For the text-containing cell, return its midpoint in (X, Y) coordinate format. 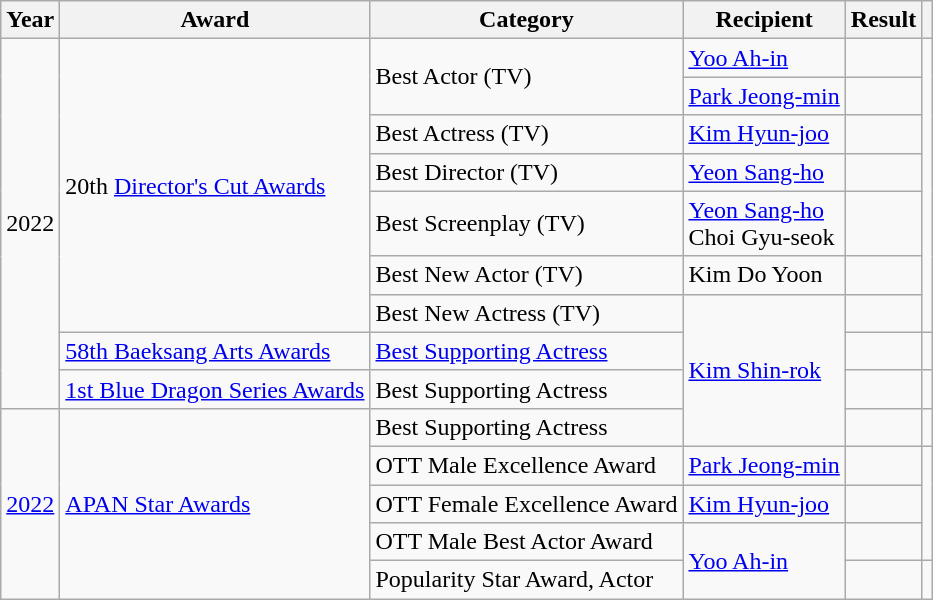
1st Blue Dragon Series Awards (215, 389)
Yeon Sang-ho Choi Gyu-seok (764, 224)
Recipient (764, 20)
Award (215, 20)
Result (883, 20)
Best Actress (TV) (526, 134)
58th Baeksang Arts Awards (215, 351)
Best Actor (TV) (526, 77)
OTT Female Excellence Award (526, 503)
20th Director's Cut Awards (215, 186)
Best New Actor (TV) (526, 275)
Kim Shin-rok (764, 370)
OTT Male Excellence Award (526, 465)
Best New Actress (TV) (526, 313)
Best Director (TV) (526, 172)
APAN Star Awards (215, 503)
Popularity Star Award, Actor (526, 580)
Yeon Sang-ho (764, 172)
Year (30, 20)
Best Screenplay (TV) (526, 224)
Category (526, 20)
Kim Do Yoon (764, 275)
OTT Male Best Actor Award (526, 542)
